Determine the [x, y] coordinate at the center of the cell enclosing the given text.  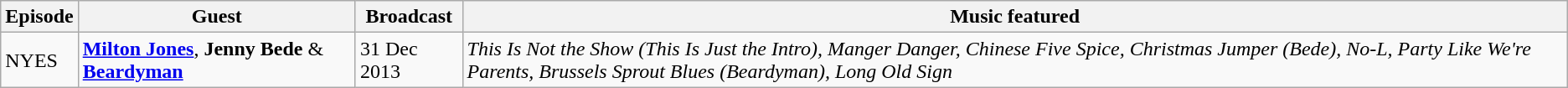
Broadcast [409, 17]
31 Dec 2013 [409, 60]
Music featured [1015, 17]
Milton Jones, Jenny Bede & Beardyman [216, 60]
Episode [39, 17]
NYES [39, 60]
Guest [216, 17]
